Scan for the cell matching the given text and deliver its [X, Y] coordinate at center. 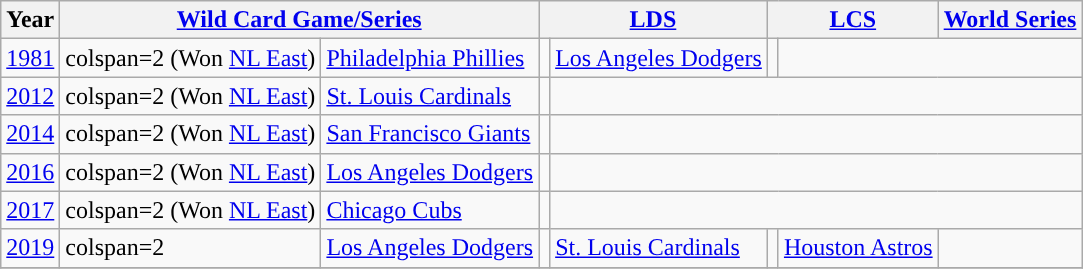
LCS [852, 20]
2014 [30, 134]
1981 [30, 58]
Houston Astros [858, 248]
Philadelphia Phillies [430, 58]
LDS [654, 20]
2017 [30, 210]
colspan=2 [190, 248]
Chicago Cubs [430, 210]
World Series [1010, 20]
Wild Card Game/Series [300, 20]
2016 [30, 172]
Year [30, 20]
2012 [30, 96]
2019 [30, 248]
San Francisco Giants [430, 134]
